From the cell containing the given text, extract its center point as [x, y] coordinate. 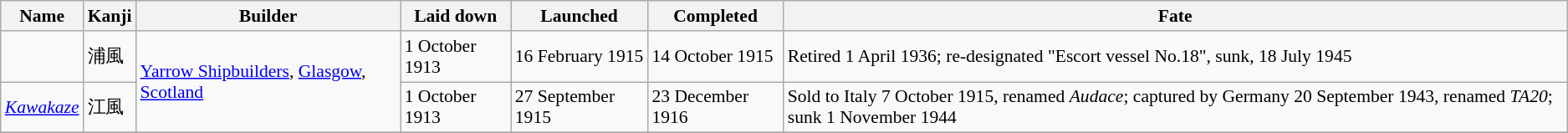
Fate [1176, 16]
浦風 [110, 57]
Yarrow Shipbuilders, Glasgow, Scotland [268, 82]
Launched [580, 16]
Laid down [456, 16]
23 December 1916 [715, 107]
Retired 1 April 1936; re-designated "Escort vessel No.18", sunk, 18 July 1945 [1176, 57]
江風 [110, 107]
Builder [268, 16]
14 October 1915 [715, 57]
Name [42, 16]
Kanji [110, 16]
Sold to Italy 7 October 1915, renamed Audace; captured by Germany 20 September 1943, renamed TA20; sunk 1 November 1944 [1176, 107]
27 September 1915 [580, 107]
Completed [715, 16]
Kawakaze [42, 107]
16 February 1915 [580, 57]
